Return [X, Y] of the center of cell containing provided text 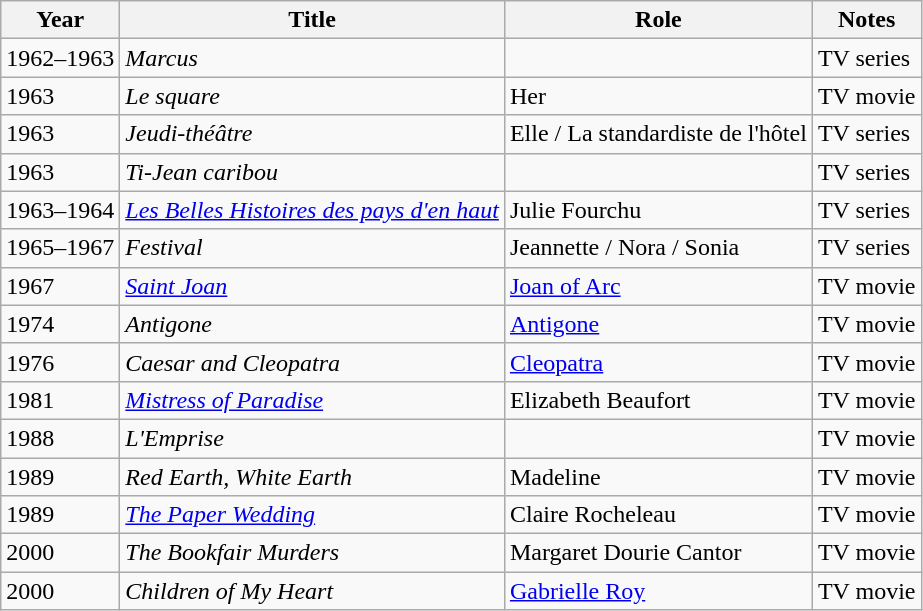
Madeline [658, 477]
Joan of Arc [658, 286]
Claire Rocheleau [658, 515]
Role [658, 20]
1965–1967 [60, 248]
Elizabeth Beaufort [658, 400]
The Bookfair Murders [312, 553]
Gabrielle Roy [658, 591]
Children of My Heart [312, 591]
Caesar and Cleopatra [312, 362]
Elle / La standardiste de l'hôtel [658, 134]
Jeudi-théâtre [312, 134]
Mistress of Paradise [312, 400]
The Paper Wedding [312, 515]
Margaret Dourie Cantor [658, 553]
Marcus [312, 58]
Festival [312, 248]
Julie Fourchu [658, 210]
1974 [60, 324]
Le square [312, 96]
Cleopatra [658, 362]
1963–1964 [60, 210]
Year [60, 20]
1981 [60, 400]
1962–1963 [60, 58]
Saint Joan [312, 286]
Les Belles Histoires des pays d'en haut [312, 210]
Title [312, 20]
Red Earth, White Earth [312, 477]
Notes [866, 20]
L'Emprise [312, 438]
Jeannette / Nora / Sonia [658, 248]
Her [658, 96]
1988 [60, 438]
1976 [60, 362]
Ti-Jean caribou [312, 172]
1967 [60, 286]
